Locate the cell with the specified text and output its (X, Y) center coordinate. 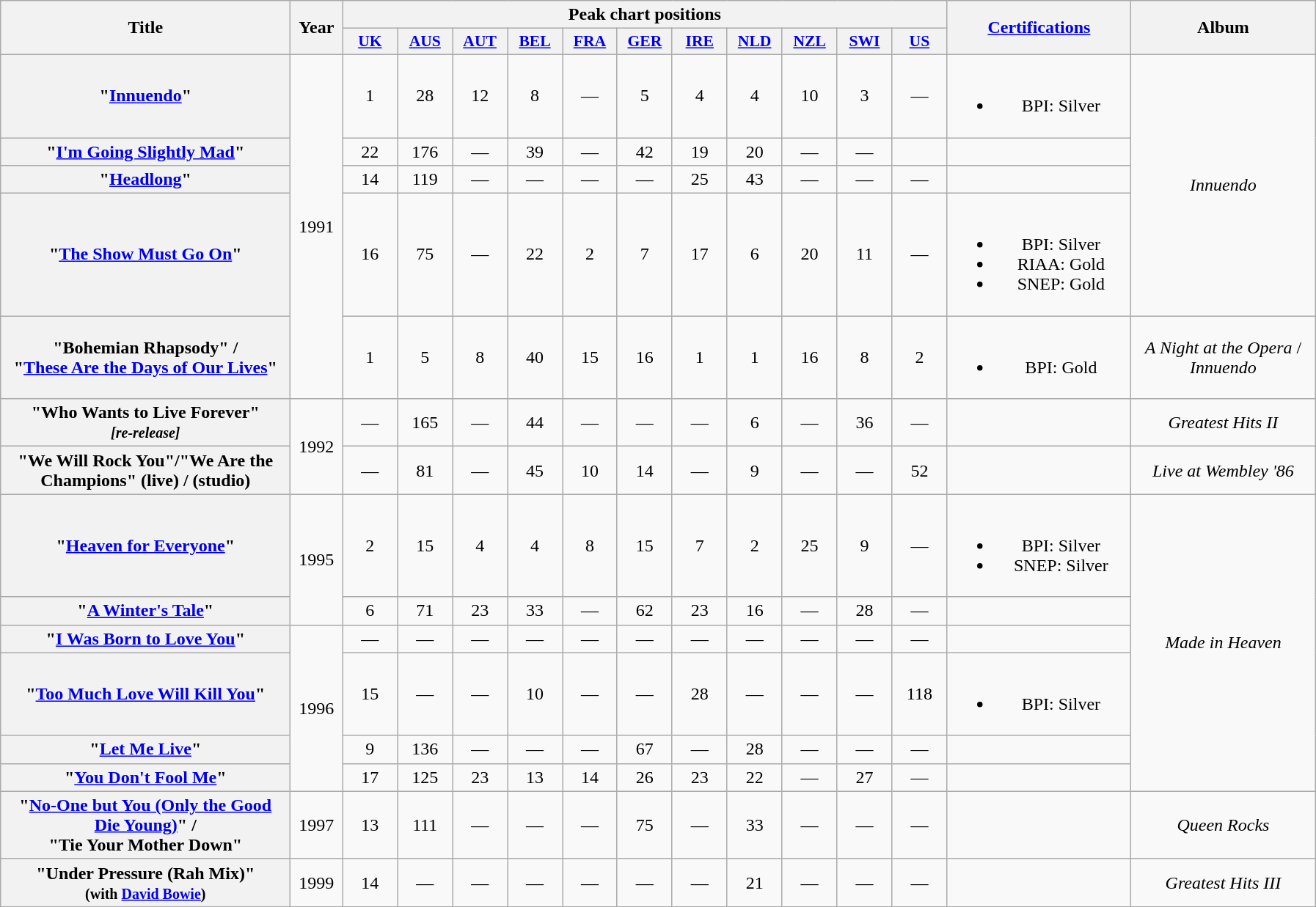
IRE (700, 42)
176 (425, 152)
1999 (317, 883)
UK (370, 42)
GER (644, 42)
"We Will Rock You"/"We Are the Champions" (live) / (studio) (145, 471)
US (920, 42)
Made in Heaven (1224, 642)
NZL (810, 42)
36 (864, 422)
Peak chart positions (645, 15)
118 (920, 694)
BPI: SilverRIAA: GoldSNEP: Gold (1039, 255)
"I'm Going Slightly Mad" (145, 152)
111 (425, 825)
44 (535, 422)
119 (425, 180)
"Too Much Love Will Kill You" (145, 694)
AUT (480, 42)
21 (754, 883)
1997 (317, 825)
1995 (317, 559)
3 (864, 95)
Title (145, 28)
SWI (864, 42)
165 (425, 422)
26 (644, 777)
"A Winter's Tale" (145, 611)
1991 (317, 226)
Year (317, 28)
1992 (317, 447)
12 (480, 95)
"Bohemian Rhapsody" / "These Are the Days of Our Lives" (145, 358)
"I Was Born to Love You" (145, 639)
Certifications (1039, 28)
A Night at the Opera / Innuendo (1224, 358)
Innuendo (1224, 185)
67 (644, 749)
Album (1224, 28)
27 (864, 777)
"Headlong" (145, 180)
"The Show Must Go On" (145, 255)
39 (535, 152)
BPI: Gold (1039, 358)
52 (920, 471)
42 (644, 152)
19 (700, 152)
"Let Me Live" (145, 749)
11 (864, 255)
62 (644, 611)
81 (425, 471)
136 (425, 749)
1996 (317, 708)
40 (535, 358)
Greatest Hits II (1224, 422)
Queen Rocks (1224, 825)
"Who Wants to Live Forever" [re-release] (145, 422)
125 (425, 777)
"Innuendo" (145, 95)
Live at Wembley '86 (1224, 471)
"Heaven for Everyone" (145, 546)
NLD (754, 42)
AUS (425, 42)
BPI: SilverSNEP: Silver (1039, 546)
FRA (590, 42)
BEL (535, 42)
"You Don't Fool Me" (145, 777)
Greatest Hits III (1224, 883)
"No-One but You (Only the Good Die Young)" / "Tie Your Mother Down" (145, 825)
43 (754, 180)
45 (535, 471)
"Under Pressure (Rah Mix)" (with David Bowie) (145, 883)
71 (425, 611)
